Pinpoint the cell where the given text exists, returning its (X, Y) midpoint coordinate. 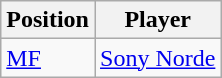
Player (157, 20)
Position (48, 20)
Sony Norde (157, 58)
MF (48, 58)
